Extract the [X, Y] coordinate from the center of the cell holding the provided text.  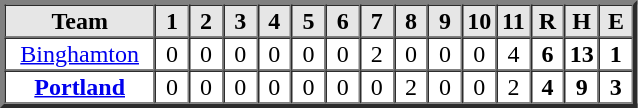
8 [411, 20]
13 [582, 54]
11 [513, 20]
Binghamton [79, 54]
E [616, 20]
Portland [79, 86]
7 [377, 20]
5 [308, 20]
R [547, 20]
10 [479, 20]
H [582, 20]
Team [79, 20]
